Find where the given text appears and provide that cell's center as (x, y) coordinate. 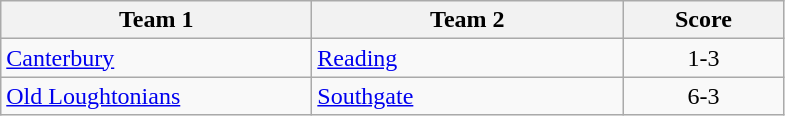
Team 2 (468, 20)
1-3 (704, 58)
Canterbury (156, 58)
Old Loughtonians (156, 96)
6-3 (704, 96)
Southgate (468, 96)
Team 1 (156, 20)
Score (704, 20)
Reading (468, 58)
